Find where the given text appears and provide that cell's center as (X, Y) coordinate. 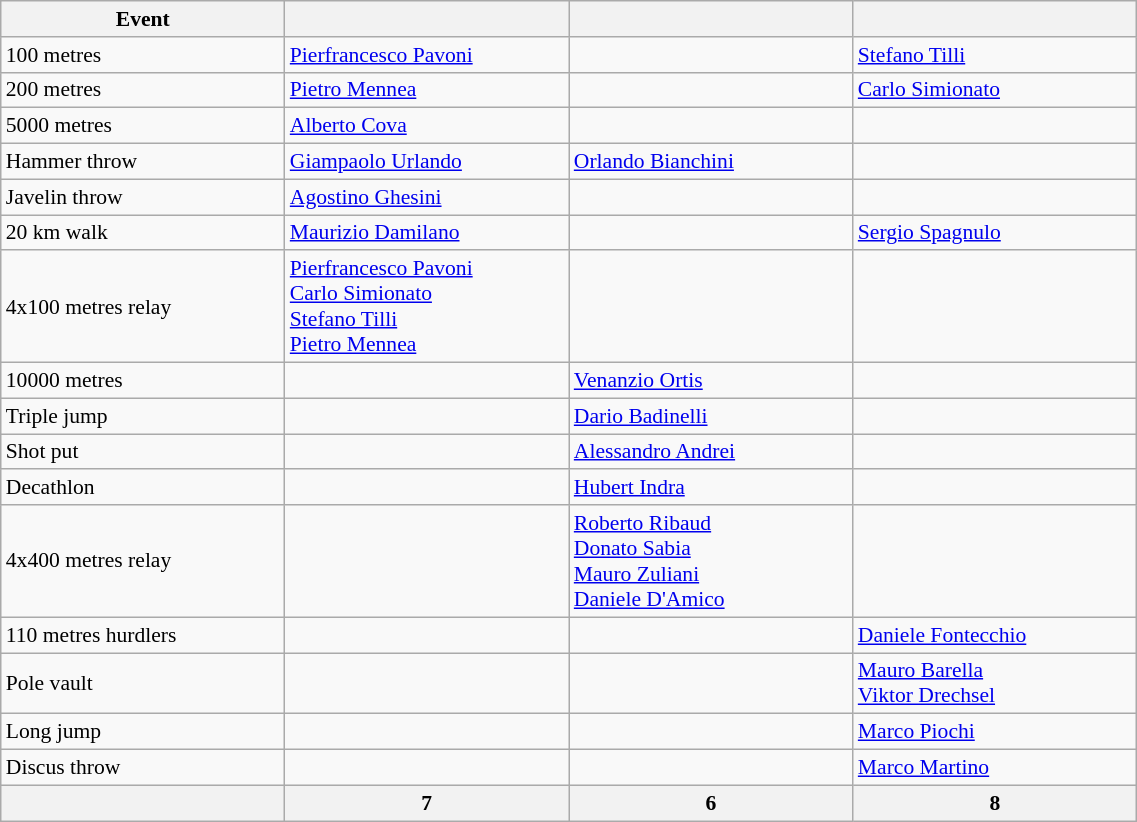
Alberto Cova (427, 126)
Pierfrancesco PavoniCarlo SimionatoStefano TilliPietro Mennea (427, 307)
8 (995, 803)
Venanzio Ortis (711, 381)
Orlando Bianchini (711, 162)
Event (143, 19)
Triple jump (143, 416)
Pole vault (143, 684)
Javelin throw (143, 197)
110 metres hurdlers (143, 635)
Giampaolo Urlando (427, 162)
Hammer throw (143, 162)
Agostino Ghesini (427, 197)
Carlo Simionato (995, 90)
Dario Badinelli (711, 416)
Maurizio Damilano (427, 233)
100 metres (143, 55)
20 km walk (143, 233)
4x100 metres relay (143, 307)
200 metres (143, 90)
Discus throw (143, 768)
Shot put (143, 452)
5000 metres (143, 126)
Pietro Mennea (427, 90)
7 (427, 803)
Roberto RibaudDonato SabiaMauro ZulianiDaniele D'Amico (711, 561)
Marco Martino (995, 768)
Daniele Fontecchio (995, 635)
Pierfrancesco Pavoni (427, 55)
Sergio Spagnulo (995, 233)
Mauro BarellaViktor Drechsel (995, 684)
Hubert Indra (711, 488)
Decathlon (143, 488)
Alessandro Andrei (711, 452)
Stefano Tilli (995, 55)
6 (711, 803)
4x400 metres relay (143, 561)
10000 metres (143, 381)
Long jump (143, 732)
Marco Piochi (995, 732)
